Output the [X, Y] coordinate of the center of the cell containing the given text.  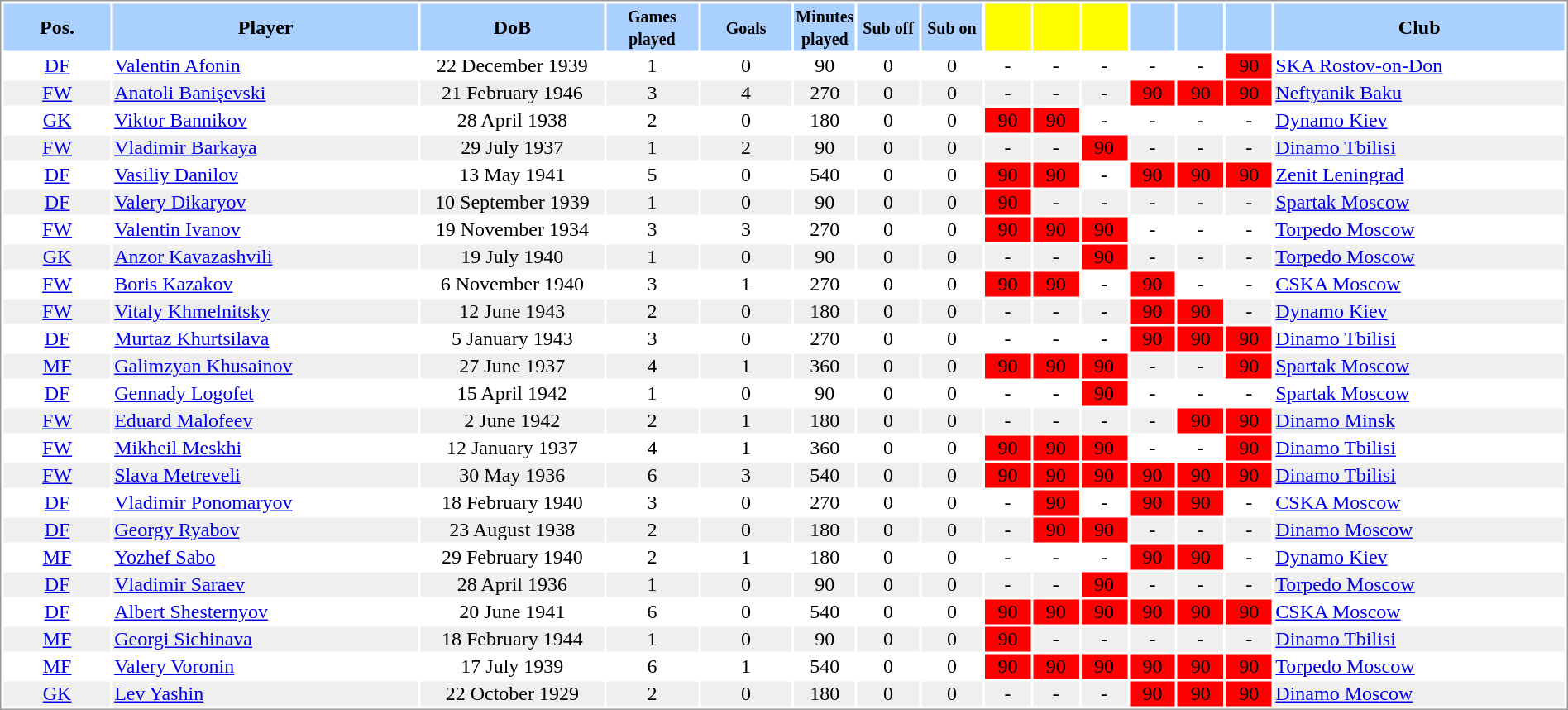
Minutesplayed [825, 26]
Vladimir Saraev [266, 585]
19 July 1940 [513, 257]
Viktor Bannikov [266, 120]
Galimzyan Khusainov [266, 367]
13 May 1941 [513, 175]
23 August 1938 [513, 530]
10 September 1939 [513, 203]
22 October 1929 [513, 694]
2 June 1942 [513, 421]
27 June 1937 [513, 367]
Anatoli Banişevski [266, 94]
21 February 1946 [513, 94]
Club [1419, 26]
DoB [513, 26]
Dinamo Minsk [1419, 421]
5 [652, 175]
18 February 1944 [513, 640]
Vladimir Ponomaryov [266, 502]
Vladimir Barkaya [266, 148]
12 January 1937 [513, 448]
Player [266, 26]
Mikheil Meskhi [266, 448]
Georgi Sichinava [266, 640]
Lev Yashin [266, 694]
19 November 1934 [513, 229]
Neftyanik Baku [1419, 94]
Murtaz Khurtsilava [266, 338]
18 February 1940 [513, 502]
Boris Kazakov [266, 284]
Valery Voronin [266, 666]
29 February 1940 [513, 557]
Gamesplayed [652, 26]
15 April 1942 [513, 393]
Valentin Ivanov [266, 229]
30 May 1936 [513, 476]
12 June 1943 [513, 312]
Valery Dikaryov [266, 203]
Albert Shesternyov [266, 612]
Georgy Ryabov [266, 530]
Gennady Logofet [266, 393]
6 November 1940 [513, 284]
5 January 1943 [513, 338]
17 July 1939 [513, 666]
20 June 1941 [513, 612]
Slava Metreveli [266, 476]
28 April 1936 [513, 585]
22 December 1939 [513, 65]
Vasiliy Danilov [266, 175]
Sub off [888, 26]
29 July 1937 [513, 148]
Sub on [952, 26]
Eduard Malofeev [266, 421]
Goals [746, 26]
Anzor Kavazashvili [266, 257]
28 April 1938 [513, 120]
SKA Rostov-on-Don [1419, 65]
Pos. [56, 26]
Yozhef Sabo [266, 557]
Zenit Leningrad [1419, 175]
Valentin Afonin [266, 65]
Vitaly Khmelnitsky [266, 312]
